Detect which cell encompasses the target text, then output its (X, Y) center coordinate. 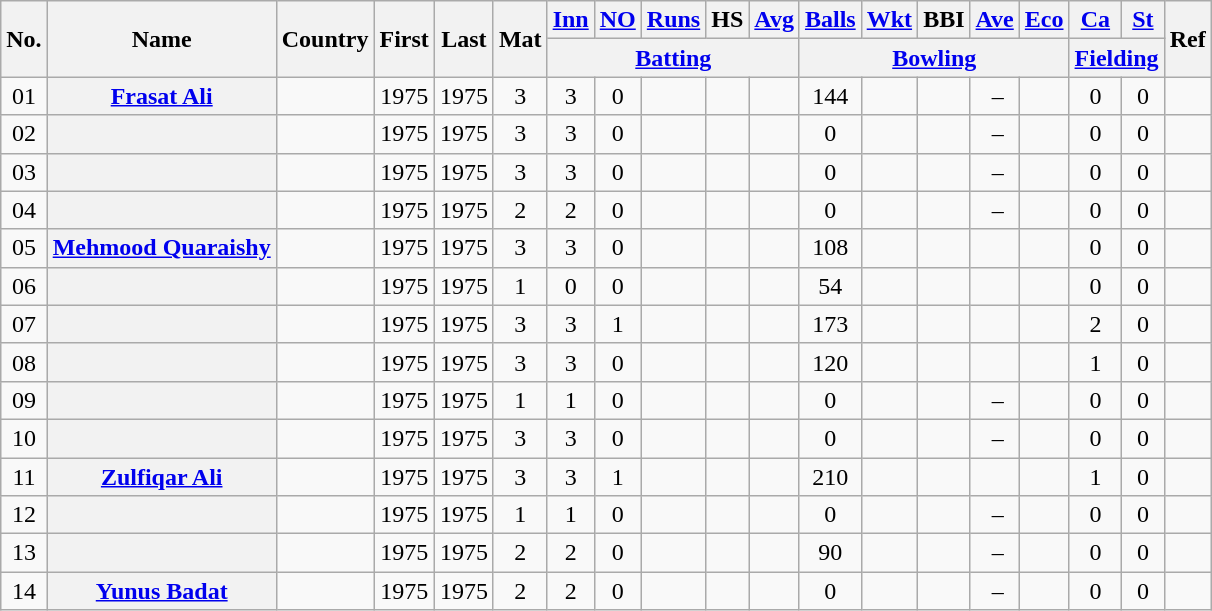
Inn (570, 20)
09 (24, 400)
06 (24, 286)
03 (24, 172)
Mat (520, 39)
Wkt (889, 20)
NO (618, 20)
14 (24, 591)
Batting (673, 58)
Country (325, 39)
12 (24, 515)
Name (162, 39)
08 (24, 362)
108 (830, 248)
173 (830, 324)
Last (464, 39)
11 (24, 477)
Fielding (1116, 58)
HS (728, 20)
St (1143, 20)
Avg (774, 20)
144 (830, 96)
Eco (1044, 20)
10 (24, 438)
Ref (1188, 39)
90 (830, 553)
Yunus Badat (162, 591)
Ave (994, 20)
BBI (944, 20)
Frasat Ali (162, 96)
No. (24, 39)
120 (830, 362)
Mehmood Quaraishy (162, 248)
Balls (830, 20)
Bowling (934, 58)
13 (24, 553)
54 (830, 286)
02 (24, 134)
01 (24, 96)
Ca (1096, 20)
05 (24, 248)
07 (24, 324)
04 (24, 210)
First (404, 39)
Runs (673, 20)
Zulfiqar Ali (162, 477)
210 (830, 477)
